Detect which cell encompasses the target text, then output its [X, Y] center coordinate. 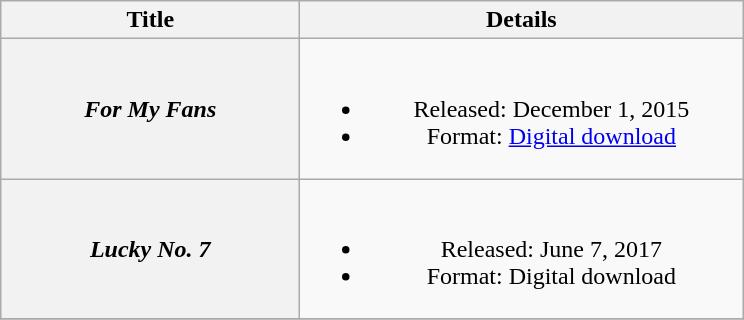
For My Fans [150, 109]
Details [522, 20]
Released: June 7, 2017Format: Digital download [522, 249]
Title [150, 20]
Released: December 1, 2015Format: Digital download [522, 109]
Lucky No. 7 [150, 249]
